Extract the (X, Y) coordinate from the center of the cell holding the provided text.  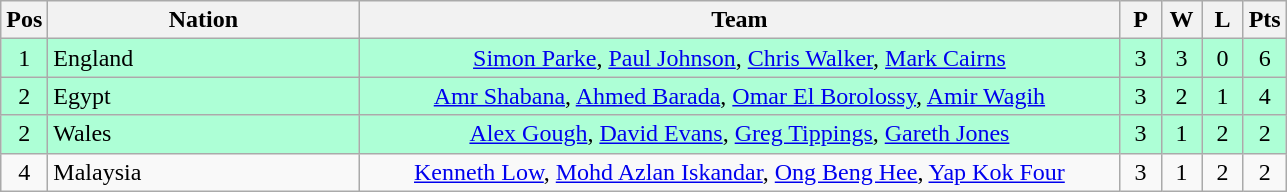
P (1140, 20)
Pos (24, 20)
Wales (204, 134)
Malaysia (204, 172)
0 (1222, 58)
Pts (1264, 20)
Simon Parke, Paul Johnson, Chris Walker, Mark Cairns (740, 58)
Alex Gough, David Evans, Greg Tippings, Gareth Jones (740, 134)
W (1182, 20)
L (1222, 20)
Nation (204, 20)
Egypt (204, 96)
Amr Shabana, Ahmed Barada, Omar El Borolossy, Amir Wagih (740, 96)
6 (1264, 58)
Team (740, 20)
Kenneth Low, Mohd Azlan Iskandar, Ong Beng Hee, Yap Kok Four (740, 172)
England (204, 58)
